From the cell containing the given text, extract its center point as (x, y) coordinate. 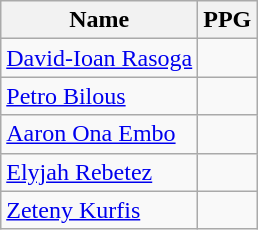
Zeteny Kurfis (100, 210)
Elyjah Rebetez (100, 172)
PPG (228, 20)
Aaron Ona Embo (100, 134)
Petro Bilous (100, 96)
Name (100, 20)
David-Ioan Rasoga (100, 58)
